Detect which cell encompasses the target text, then output its [x, y] center coordinate. 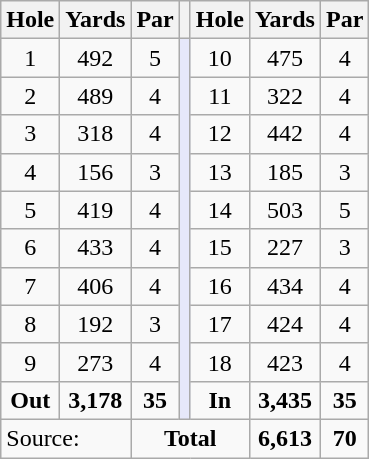
9 [30, 362]
12 [220, 134]
16 [220, 286]
322 [284, 96]
185 [284, 172]
11 [220, 96]
In [220, 400]
3,435 [284, 400]
273 [96, 362]
227 [284, 248]
1 [30, 58]
489 [96, 96]
433 [96, 248]
434 [284, 286]
423 [284, 362]
492 [96, 58]
13 [220, 172]
14 [220, 210]
442 [284, 134]
419 [96, 210]
17 [220, 324]
70 [344, 438]
6,613 [284, 438]
424 [284, 324]
Out [30, 400]
15 [220, 248]
Source: [66, 438]
192 [96, 324]
8 [30, 324]
2 [30, 96]
475 [284, 58]
6 [30, 248]
Total [190, 438]
503 [284, 210]
18 [220, 362]
156 [96, 172]
318 [96, 134]
3,178 [96, 400]
10 [220, 58]
406 [96, 286]
7 [30, 286]
